Determine the [x, y] coordinate at the center of the cell enclosing the given text.  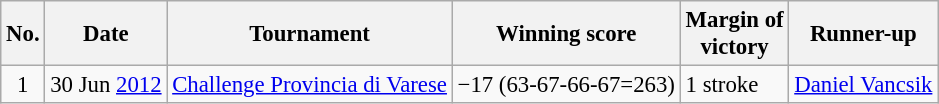
1 [23, 85]
Date [106, 34]
Daniel Vancsik [864, 85]
Margin ofvictory [734, 34]
30 Jun 2012 [106, 85]
Tournament [310, 34]
1 stroke [734, 85]
Winning score [566, 34]
Runner-up [864, 34]
−17 (63-67-66-67=263) [566, 85]
Challenge Provincia di Varese [310, 85]
No. [23, 34]
